Identify which cell holds the provided text, then report its [X, Y] central coordinate. 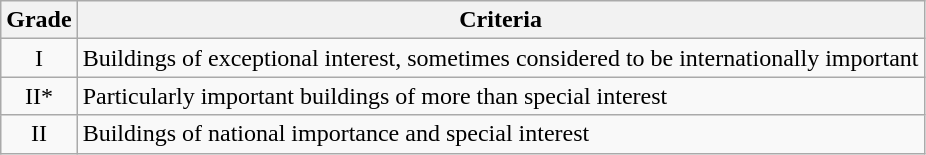
Buildings of national importance and special interest [500, 134]
II [39, 134]
Buildings of exceptional interest, sometimes considered to be internationally important [500, 58]
Criteria [500, 20]
Particularly important buildings of more than special interest [500, 96]
I [39, 58]
II* [39, 96]
Grade [39, 20]
